Determine the (x, y) coordinate at the center of the cell enclosing the given text.  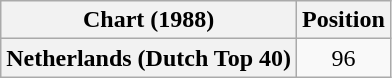
Chart (1988) (149, 20)
96 (344, 58)
Netherlands (Dutch Top 40) (149, 58)
Position (344, 20)
